Determine the [X, Y] coordinate at the center of the cell enclosing the given text.  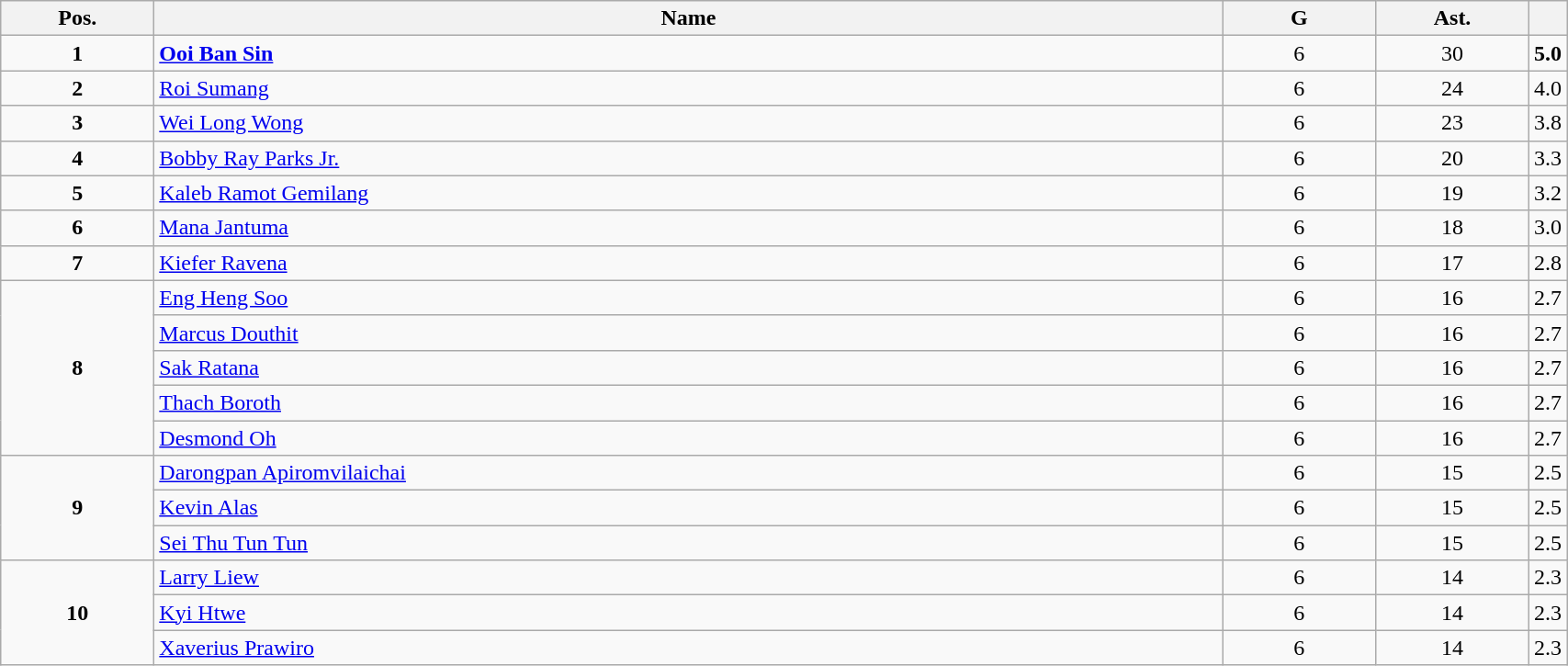
23 [1453, 123]
3.0 [1549, 228]
18 [1453, 228]
Larry Liew [689, 578]
7 [77, 263]
24 [1453, 88]
2 [77, 88]
Xaverius Prawiro [689, 648]
Roi Sumang [689, 88]
19 [1453, 193]
Sak Ratana [689, 367]
Kaleb Ramot Gemilang [689, 193]
3.8 [1549, 123]
G [1299, 18]
Kiefer Ravena [689, 263]
Desmond Oh [689, 438]
4 [77, 158]
5 [77, 193]
Darongpan Apiromvilaichai [689, 473]
20 [1453, 158]
Kyi Htwe [689, 613]
1 [77, 53]
Thach Boroth [689, 402]
3 [77, 123]
4.0 [1549, 88]
Marcus Douthit [689, 333]
Name [689, 18]
Eng Heng Soo [689, 298]
10 [77, 613]
30 [1453, 53]
17 [1453, 263]
8 [77, 367]
Sei Thu Tun Tun [689, 543]
3.2 [1549, 193]
5.0 [1549, 53]
Pos. [77, 18]
3.3 [1549, 158]
Mana Jantuma [689, 228]
2.8 [1549, 263]
Ast. [1453, 18]
Ooi Ban Sin [689, 53]
9 [77, 508]
Kevin Alas [689, 508]
Bobby Ray Parks Jr. [689, 158]
Wei Long Wong [689, 123]
